Provide the [x, y] coordinate of the cell's center where the given text is located.  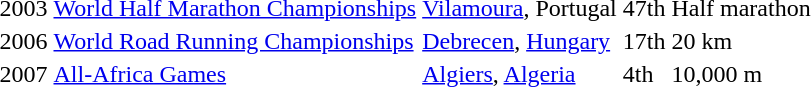
World Road Running Championships [235, 41]
17th [644, 41]
Debrecen, Hungary [520, 41]
